Extract the [x, y] coordinate from the center of the cell holding the provided text.  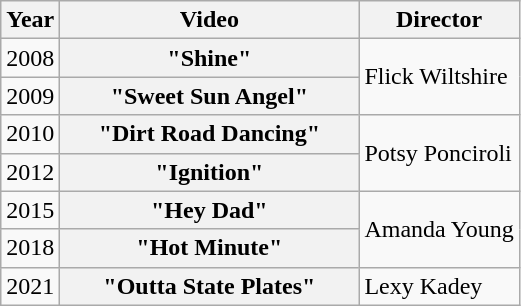
"Outta State Plates" [210, 286]
2021 [30, 286]
Amanda Young [439, 229]
"Shine" [210, 58]
"Hot Minute" [210, 248]
"Dirt Road Dancing" [210, 134]
2015 [30, 210]
Flick Wiltshire [439, 77]
Video [210, 20]
Potsy Ponciroli [439, 153]
Lexy Kadey [439, 286]
Year [30, 20]
2009 [30, 96]
2012 [30, 172]
"Ignition" [210, 172]
"Hey Dad" [210, 210]
2018 [30, 248]
2008 [30, 58]
Director [439, 20]
"Sweet Sun Angel" [210, 96]
2010 [30, 134]
